Find where the given text appears and provide that cell's center as [X, Y] coordinate. 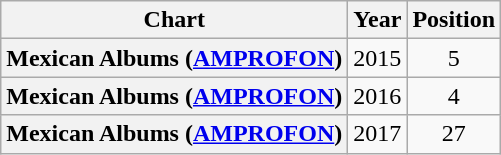
27 [454, 134]
Year [378, 20]
2015 [378, 58]
2016 [378, 96]
2017 [378, 134]
Chart [174, 20]
5 [454, 58]
4 [454, 96]
Position [454, 20]
